Locate the cell with the specified text and output its [X, Y] center coordinate. 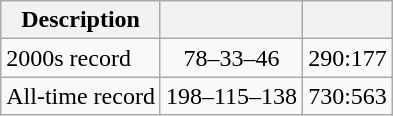
290:177 [348, 58]
Description [81, 20]
All-time record [81, 96]
198–115–138 [231, 96]
78–33–46 [231, 58]
730:563 [348, 96]
2000s record [81, 58]
